Determine the [X, Y] coordinate at the center of the cell enclosing the given text.  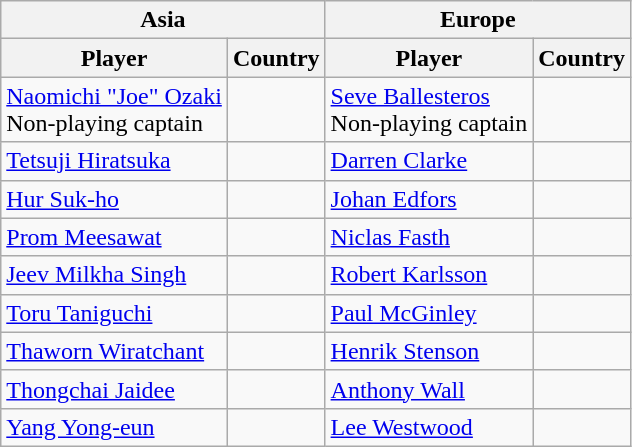
Europe [478, 20]
Anthony Wall [429, 389]
Jeev Milkha Singh [114, 275]
Toru Taniguchi [114, 313]
Asia [163, 20]
Thongchai Jaidee [114, 389]
Thaworn Wiratchant [114, 351]
Seve BallesterosNon-playing captain [429, 110]
Prom Meesawat [114, 237]
Lee Westwood [429, 427]
Hur Suk-ho [114, 199]
Niclas Fasth [429, 237]
Tetsuji Hiratsuka [114, 161]
Johan Edfors [429, 199]
Naomichi "Joe" OzakiNon-playing captain [114, 110]
Darren Clarke [429, 161]
Paul McGinley [429, 313]
Yang Yong-eun [114, 427]
Henrik Stenson [429, 351]
Robert Karlsson [429, 275]
